Identify which cell holds the provided text, then report its (X, Y) central coordinate. 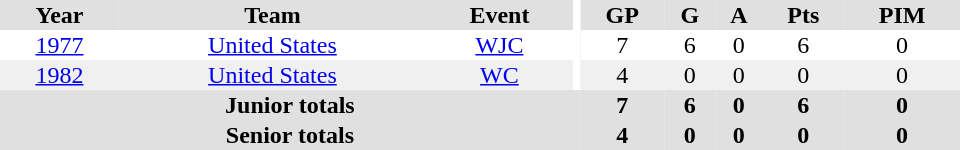
A (738, 15)
GP (622, 15)
Event (500, 15)
Team (272, 15)
Junior totals (290, 105)
WC (500, 75)
Year (60, 15)
1977 (60, 45)
1982 (60, 75)
G (690, 15)
WJC (500, 45)
PIM (902, 15)
Senior totals (290, 135)
Pts (804, 15)
